Extract the (x, y) coordinate from the center of the cell holding the provided text.  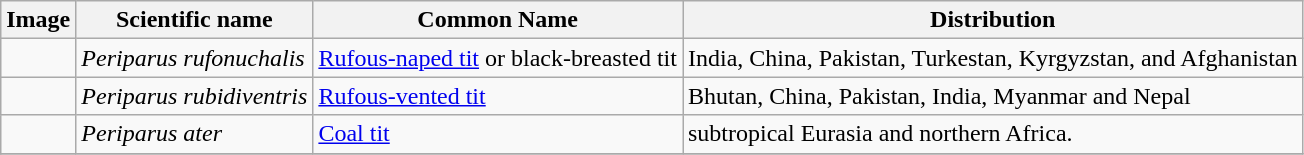
Scientific name (194, 20)
Periparus rufonuchalis (194, 58)
subtropical Eurasia and northern Africa. (992, 134)
Periparus ater (194, 134)
Common Name (498, 20)
Distribution (992, 20)
Periparus rubidiventris (194, 96)
Rufous-naped tit or black-breasted tit (498, 58)
Rufous-vented tit (498, 96)
Bhutan, China, Pakistan, India, Myanmar and Nepal (992, 96)
India, China, Pakistan, Turkestan, Kyrgyzstan, and Afghanistan (992, 58)
Image (38, 20)
Coal tit (498, 134)
